Identify which cell holds the provided text, then report its (X, Y) central coordinate. 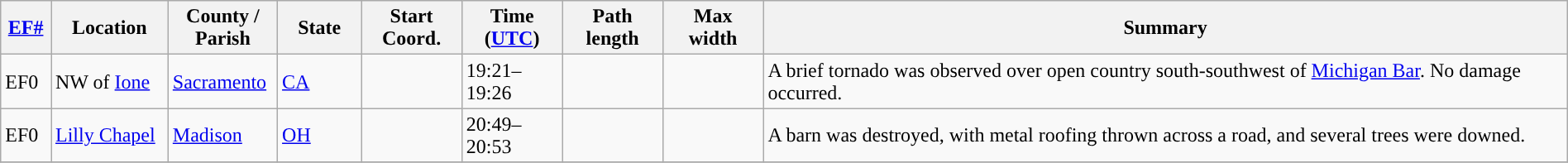
EF# (26, 28)
A brief tornado was observed over open country south-southwest of Michigan Bar. No damage occurred. (1165, 81)
Start Coord. (412, 28)
OH (319, 136)
Path length (613, 28)
Summary (1165, 28)
Time (UTC) (512, 28)
County / Parish (222, 28)
Location (110, 28)
Max width (713, 28)
Sacramento (222, 81)
19:21–19:26 (512, 81)
NW of Ione (110, 81)
Lilly Chapel (110, 136)
A barn was destroyed, with metal roofing thrown across a road, and several trees were downed. (1165, 136)
State (319, 28)
20:49–20:53 (512, 136)
Madison (222, 136)
CA (319, 81)
